Output the [X, Y] coordinate of the center of the cell containing the given text.  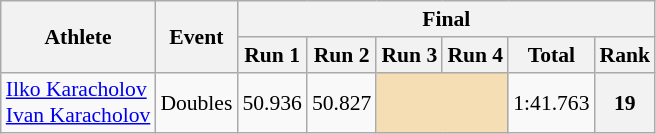
Run 1 [272, 55]
Run 3 [409, 55]
Doubles [196, 102]
Total [551, 55]
Ilko KaracholovIvan Karacholov [78, 102]
19 [626, 102]
50.827 [342, 102]
50.936 [272, 102]
Final [446, 19]
Rank [626, 55]
Run 2 [342, 55]
Athlete [78, 36]
Run 4 [475, 55]
Event [196, 36]
1:41.763 [551, 102]
